From the cell containing the given text, extract its center point as [x, y] coordinate. 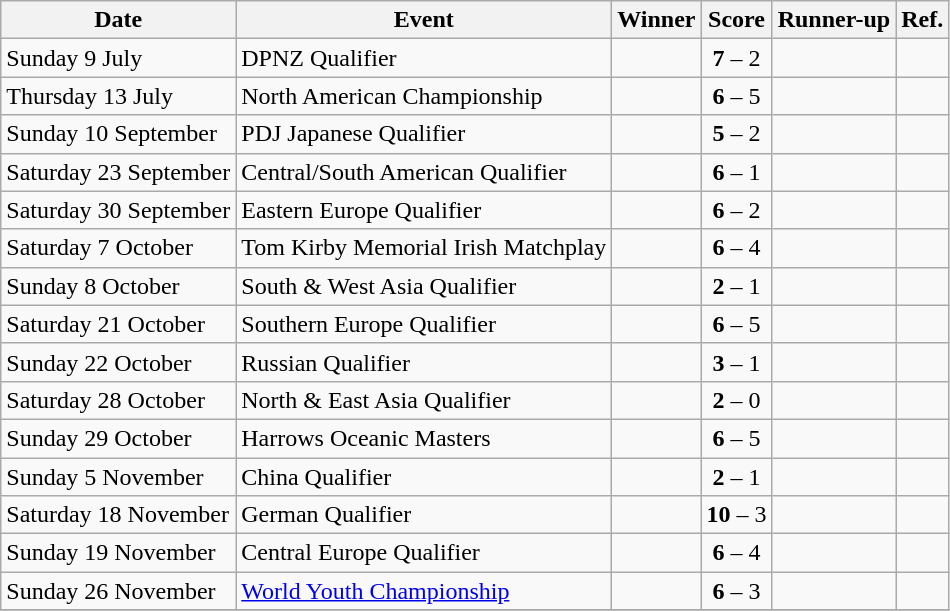
Saturday 18 November [118, 515]
Russian Qualifier [424, 362]
Sunday 26 November [118, 591]
6 – 1 [736, 172]
5 – 2 [736, 134]
Saturday 23 September [118, 172]
DPNZ Qualifier [424, 58]
Saturday 30 September [118, 210]
Sunday 19 November [118, 553]
Date [118, 20]
Sunday 5 November [118, 477]
World Youth Championship [424, 591]
North American Championship [424, 96]
Harrows Oceanic Masters [424, 438]
10 – 3 [736, 515]
Ref. [922, 20]
Thursday 13 July [118, 96]
Sunday 9 July [118, 58]
7 – 2 [736, 58]
Tom Kirby Memorial Irish Matchplay [424, 248]
North & East Asia Qualifier [424, 400]
Saturday 28 October [118, 400]
Southern Europe Qualifier [424, 324]
Sunday 8 October [118, 286]
6 – 3 [736, 591]
3 – 1 [736, 362]
Winner [656, 20]
Saturday 21 October [118, 324]
Sunday 10 September [118, 134]
PDJ Japanese Qualifier [424, 134]
Runner-up [834, 20]
Sunday 29 October [118, 438]
6 – 2 [736, 210]
Event [424, 20]
Central/South American Qualifier [424, 172]
Central Europe Qualifier [424, 553]
Saturday 7 October [118, 248]
2 – 0 [736, 400]
China Qualifier [424, 477]
Eastern Europe Qualifier [424, 210]
Score [736, 20]
German Qualifier [424, 515]
South & West Asia Qualifier [424, 286]
Sunday 22 October [118, 362]
